From the cell containing the given text, extract its center point as [x, y] coordinate. 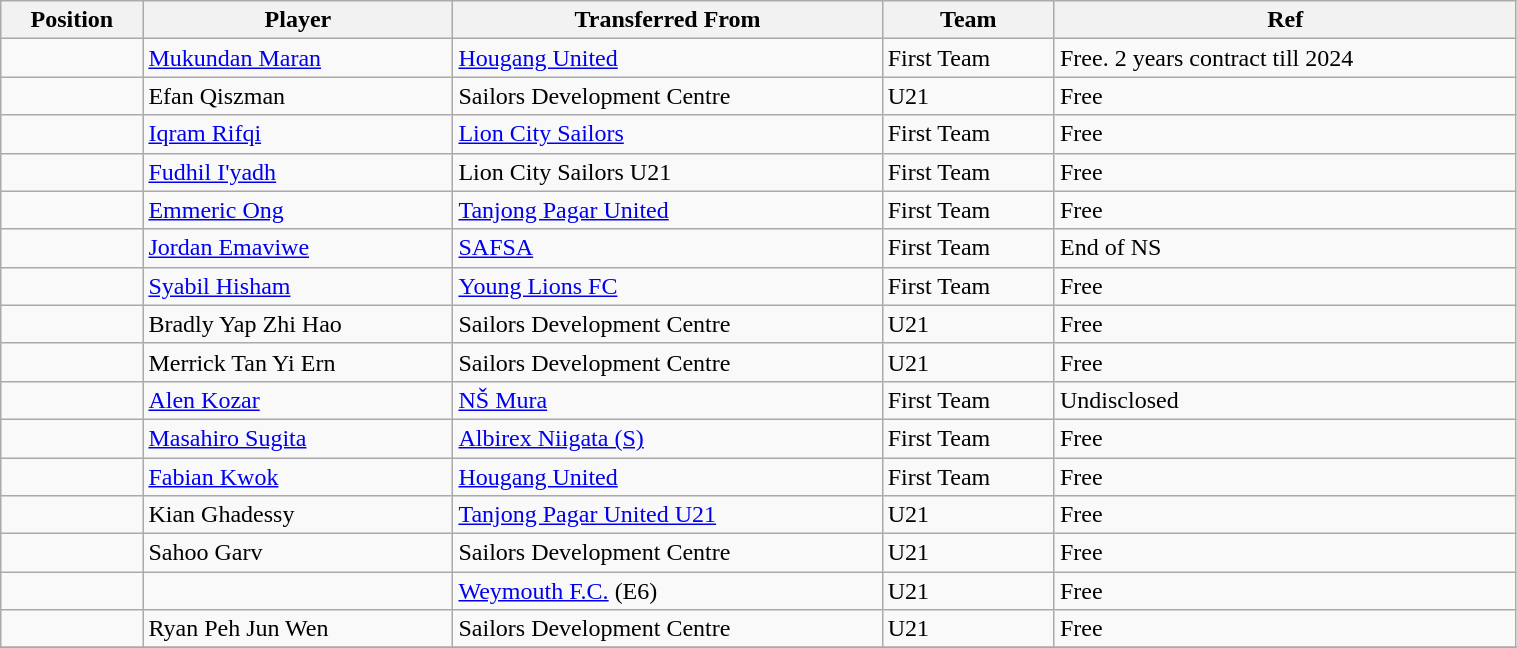
Mukundan Maran [298, 58]
Jordan Emaviwe [298, 248]
Masahiro Sugita [298, 438]
Undisclosed [1285, 400]
Weymouth F.C. (E6) [668, 591]
Iqram Rifqi [298, 134]
Fabian Kwok [298, 477]
Ref [1285, 20]
Merrick Tan Yi Ern [298, 362]
NŠ Mura [668, 400]
Fudhil I'yadh [298, 172]
Position [72, 20]
Lion City Sailors U21 [668, 172]
Albirex Niigata (S) [668, 438]
Tanjong Pagar United [668, 210]
Lion City Sailors [668, 134]
End of NS [1285, 248]
Emmeric Ong [298, 210]
Young Lions FC [668, 286]
Syabil Hisham [298, 286]
SAFSA [668, 248]
Sahoo Garv [298, 553]
Transferred From [668, 20]
Tanjong Pagar United U21 [668, 515]
Efan Qiszman [298, 96]
Bradly Yap Zhi Hao [298, 324]
Alen Kozar [298, 400]
Kian Ghadessy [298, 515]
Player [298, 20]
Ryan Peh Jun Wen [298, 629]
Team [968, 20]
Free. 2 years contract till 2024 [1285, 58]
